Return (X, Y) of the center of cell containing provided text 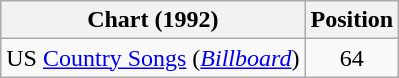
64 (352, 58)
Position (352, 20)
US Country Songs (Billboard) (153, 58)
Chart (1992) (153, 20)
